Provide the (x, y) coordinate of the cell's center where the given text is located.  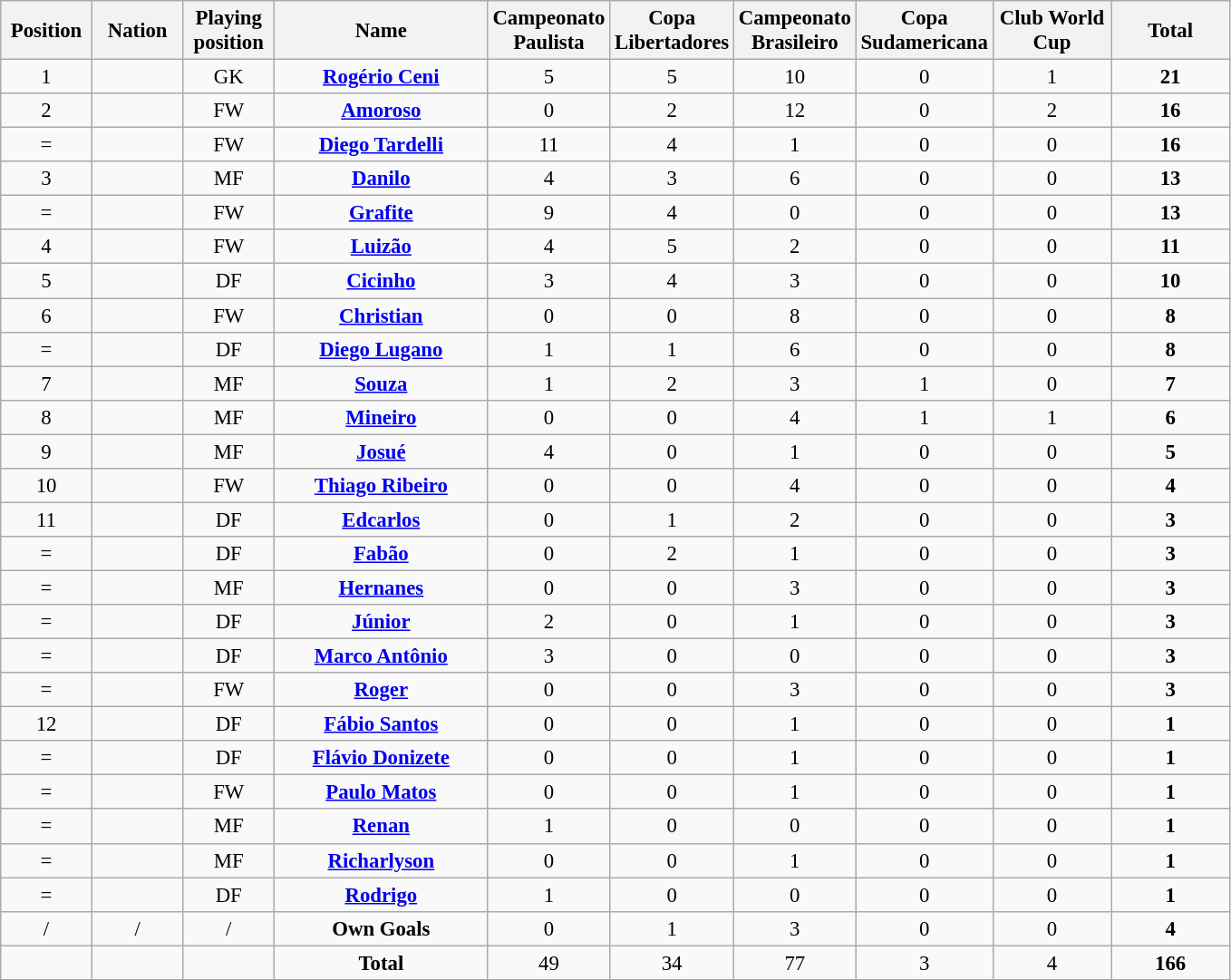
Hernanes (382, 587)
Júnior (382, 622)
Mineiro (382, 417)
Cicinho (382, 281)
Nation (138, 31)
34 (673, 963)
Amoroso (382, 111)
Campeonato Brasileiro (794, 31)
Diego Lugano (382, 349)
Campeonato Paulista (549, 31)
77 (794, 963)
Name (382, 31)
Fabão (382, 554)
49 (549, 963)
Copa Sudamericana (925, 31)
Danilo (382, 179)
Marco Antônio (382, 656)
Diego Tardelli (382, 145)
Flávio Donizete (382, 758)
Souza (382, 383)
Own Goals (382, 928)
Thiago Ribeiro (382, 486)
Richarlyson (382, 860)
Club World Cup (1052, 31)
Luizão (382, 247)
Rodrigo (382, 895)
Roger (382, 690)
Edcarlos (382, 519)
166 (1171, 963)
Fábio Santos (382, 724)
Rogério Ceni (382, 77)
Grafite (382, 213)
21 (1171, 77)
Playing position (228, 31)
Copa Libertadores (673, 31)
Renan (382, 827)
GK (228, 77)
Josué (382, 451)
Christian (382, 315)
Paulo Matos (382, 792)
Position (47, 31)
